Provide the (X, Y) coordinate of the cell's center where the given text is located.  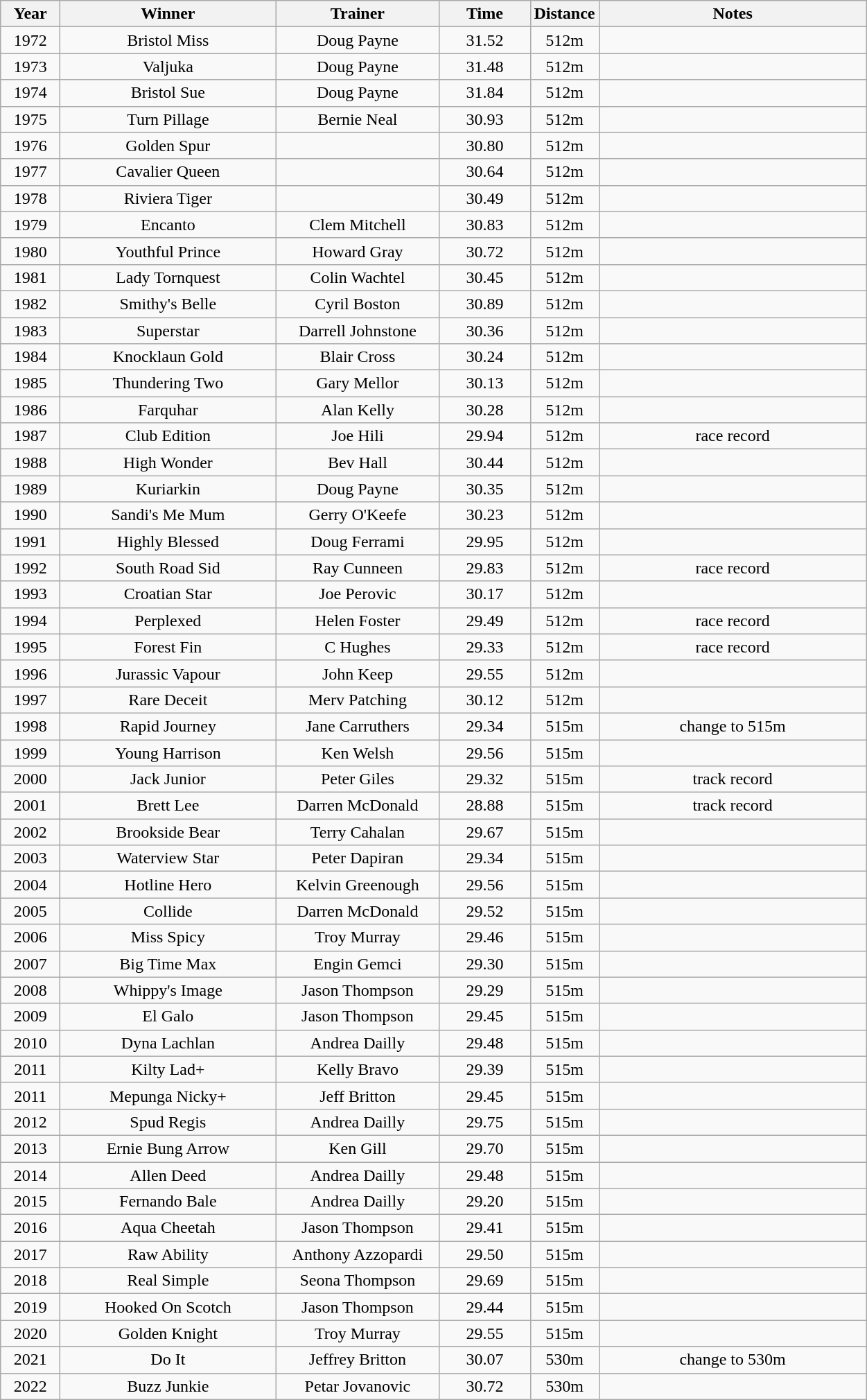
Spud Regis (168, 1122)
Ken Gill (358, 1148)
Club Edition (168, 436)
30.12 (485, 700)
2020 (30, 1333)
Helen Foster (358, 621)
Winner (168, 14)
2016 (30, 1228)
29.33 (485, 647)
2007 (30, 964)
Doug Ferrami (358, 542)
El Galo (168, 1017)
Kelly Bravo (358, 1069)
Kilty Lad+ (168, 1069)
Colin Wachtel (358, 277)
Croatian Star (168, 594)
C Hughes (358, 647)
30.35 (485, 489)
Forest Fin (168, 647)
2000 (30, 779)
Waterview Star (168, 858)
Anthony Azzopardi (358, 1254)
Rare Deceit (168, 700)
Hotline Hero (168, 885)
29.67 (485, 832)
Buzz Junkie (168, 1386)
Bristol Miss (168, 40)
Petar Jovanovic (358, 1386)
2022 (30, 1386)
2005 (30, 911)
Terry Cahalan (358, 832)
2017 (30, 1254)
30.13 (485, 383)
1982 (30, 304)
2008 (30, 990)
1983 (30, 331)
2010 (30, 1043)
29.32 (485, 779)
Peter Dapiran (358, 858)
Brett Lee (168, 806)
1998 (30, 726)
1992 (30, 568)
30.44 (485, 463)
Ernie Bung Arrow (168, 1148)
2014 (30, 1175)
1996 (30, 673)
Rapid Journey (168, 726)
Joe Hili (358, 436)
29.83 (485, 568)
29.69 (485, 1281)
Kelvin Greenough (358, 885)
2015 (30, 1202)
Jeff Britton (358, 1096)
30.89 (485, 304)
2004 (30, 885)
30.45 (485, 277)
1979 (30, 225)
1997 (30, 700)
Ray Cunneen (358, 568)
1976 (30, 146)
Raw Ability (168, 1254)
2021 (30, 1360)
30.64 (485, 172)
Turn Pillage (168, 119)
29.30 (485, 964)
31.84 (485, 93)
29.75 (485, 1122)
Superstar (168, 331)
Encanto (168, 225)
1995 (30, 647)
Lady Tornquest (168, 277)
Big Time Max (168, 964)
1975 (30, 119)
29.46 (485, 937)
Distance (564, 14)
1994 (30, 621)
1990 (30, 515)
Golden Knight (168, 1333)
Jeffrey Britton (358, 1360)
Joe Perovic (358, 594)
Thundering Two (168, 383)
2019 (30, 1307)
Highly Blessed (168, 542)
Brookside Bear (168, 832)
1999 (30, 752)
Engin Gemci (358, 964)
Blair Cross (358, 357)
Sandi's Me Mum (168, 515)
Cavalier Queen (168, 172)
30.49 (485, 198)
Allen Deed (168, 1175)
1991 (30, 542)
Jurassic Vapour (168, 673)
Trainer (358, 14)
Ken Welsh (358, 752)
30.28 (485, 410)
1989 (30, 489)
Whippy's Image (168, 990)
Young Harrison (168, 752)
Golden Spur (168, 146)
2001 (30, 806)
Valjuka (168, 67)
Mepunga Nicky+ (168, 1096)
30.80 (485, 146)
2012 (30, 1122)
29.20 (485, 1202)
1988 (30, 463)
31.52 (485, 40)
Youthful Prince (168, 251)
Gary Mellor (358, 383)
30.23 (485, 515)
Bristol Sue (168, 93)
2002 (30, 832)
30.93 (485, 119)
29.95 (485, 542)
Gerry O'Keefe (358, 515)
Time (485, 14)
1987 (30, 436)
30.17 (485, 594)
Hooked On Scotch (168, 1307)
Smithy's Belle (168, 304)
30.36 (485, 331)
Darrell Johnstone (358, 331)
Collide (168, 911)
31.48 (485, 67)
Seona Thompson (358, 1281)
30.24 (485, 357)
Howard Gray (358, 251)
Real Simple (168, 1281)
29.70 (485, 1148)
change to 515m (733, 726)
29.52 (485, 911)
Do It (168, 1360)
Kuriarkin (168, 489)
29.49 (485, 621)
29.44 (485, 1307)
Clem Mitchell (358, 225)
1974 (30, 93)
1980 (30, 251)
1986 (30, 410)
Jane Carruthers (358, 726)
1977 (30, 172)
Bernie Neal (358, 119)
30.83 (485, 225)
2006 (30, 937)
1984 (30, 357)
Knocklaun Gold (168, 357)
29.39 (485, 1069)
2009 (30, 1017)
30.07 (485, 1360)
Merv Patching (358, 700)
change to 530m (733, 1360)
1981 (30, 277)
Aqua Cheetah (168, 1228)
28.88 (485, 806)
Fernando Bale (168, 1202)
1985 (30, 383)
29.41 (485, 1228)
John Keep (358, 673)
Dyna Lachlan (168, 1043)
2018 (30, 1281)
Miss Spicy (168, 937)
1993 (30, 594)
Year (30, 14)
Perplexed (168, 621)
Farquhar (168, 410)
Bev Hall (358, 463)
29.50 (485, 1254)
2013 (30, 1148)
1972 (30, 40)
Riviera Tiger (168, 198)
Notes (733, 14)
High Wonder (168, 463)
29.29 (485, 990)
Cyril Boston (358, 304)
Jack Junior (168, 779)
1978 (30, 198)
2003 (30, 858)
1973 (30, 67)
South Road Sid (168, 568)
Alan Kelly (358, 410)
Peter Giles (358, 779)
29.94 (485, 436)
